Search for the cell housing the specified text and yield its (x, y) center coordinate. 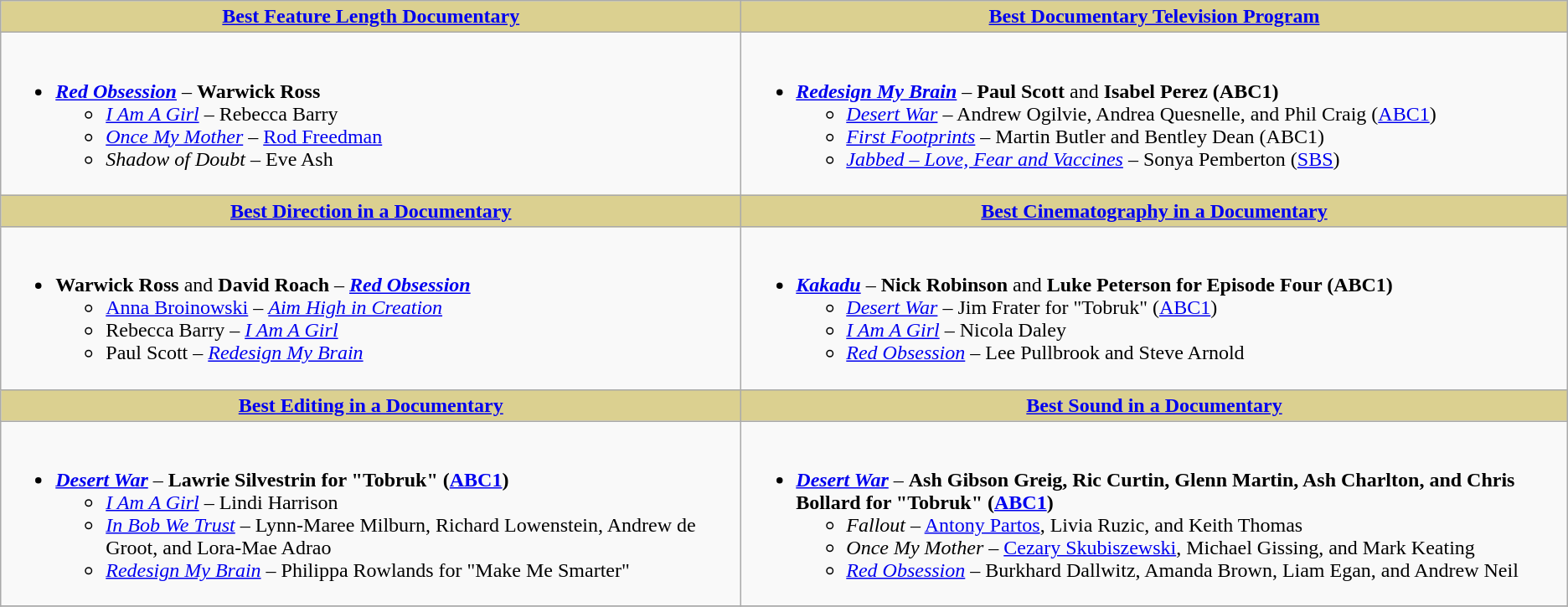
Best Feature Length Documentary (371, 17)
Best Sound in a Documentary (1154, 405)
Red Obsession – Warwick RossI Am A Girl – Rebecca BarryOnce My Mother – Rod FreedmanShadow of Doubt – Eve Ash (371, 114)
Best Direction in a Documentary (371, 211)
Best Documentary Television Program (1154, 17)
Best Editing in a Documentary (371, 405)
Warwick Ross and David Roach – Red ObsessionAnna Broinowski – Aim High in CreationRebecca Barry – I Am A GirlPaul Scott – Redesign My Brain (371, 308)
Best Cinematography in a Documentary (1154, 211)
